Search for the cell housing the specified text and yield its (x, y) center coordinate. 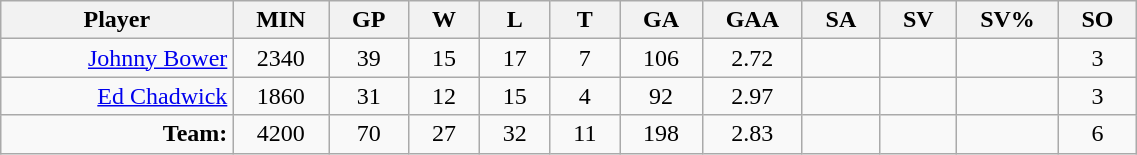
4200 (281, 134)
2.97 (752, 96)
GP (369, 20)
Ed Chadwick (117, 96)
4 (585, 96)
MIN (281, 20)
106 (662, 58)
SO (1098, 20)
31 (369, 96)
1860 (281, 96)
SV (918, 20)
6 (1098, 134)
92 (662, 96)
T (585, 20)
39 (369, 58)
7 (585, 58)
17 (514, 58)
W (444, 20)
27 (444, 134)
70 (369, 134)
11 (585, 134)
GAA (752, 20)
Johnny Bower (117, 58)
198 (662, 134)
Player (117, 20)
GA (662, 20)
SA (840, 20)
L (514, 20)
32 (514, 134)
2340 (281, 58)
12 (444, 96)
2.83 (752, 134)
Team: (117, 134)
SV% (1008, 20)
2.72 (752, 58)
